Scan for the cell matching the given text and deliver its [X, Y] coordinate at center. 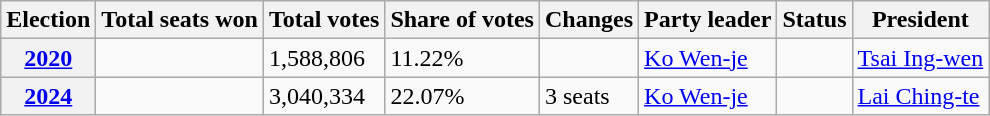
Total seats won [180, 20]
Party leader [708, 20]
Share of votes [462, 20]
Status [814, 20]
Lai Ching-te [920, 96]
1,588,806 [324, 58]
Changes [588, 20]
President [920, 20]
3 seats [588, 96]
Election [48, 20]
2020 [48, 58]
11.22% [462, 58]
22.07% [462, 96]
3,040,334 [324, 96]
Tsai Ing-wen [920, 58]
Total votes [324, 20]
2024 [48, 96]
